Return the [x, y] coordinate for the center point of the cell that contains the specified text.  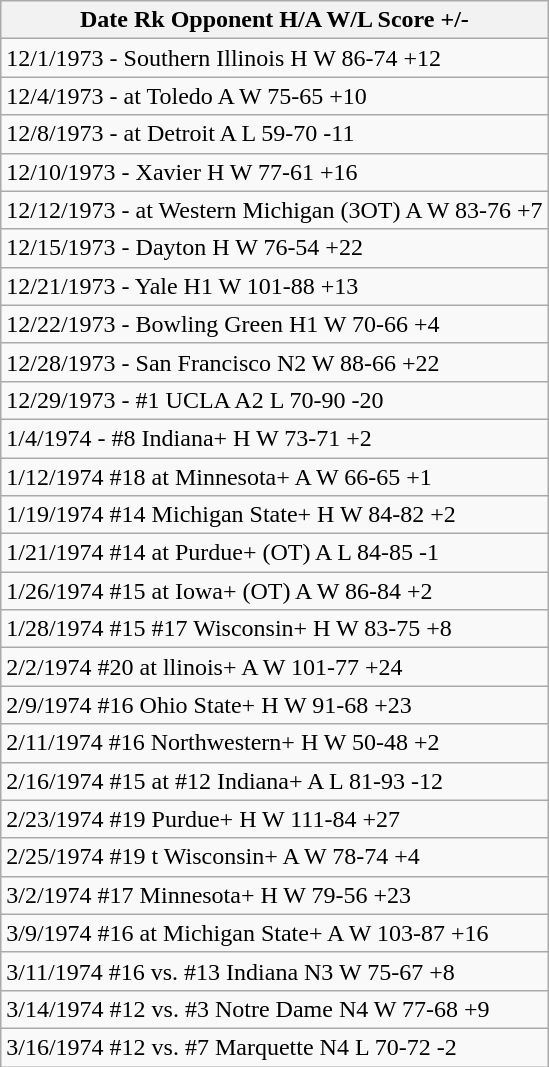
12/8/1973 - at Detroit A L 59-70 -11 [274, 134]
3/9/1974 #16 at Michigan State+ A W 103-87 +16 [274, 933]
3/2/1974 #17 Minnesota+ H W 79-56 +23 [274, 895]
1/26/1974 #15 at Iowa+ (OT) A W 86-84 +2 [274, 591]
12/15/1973 - Dayton H W 76-54 +22 [274, 248]
12/1/1973 - Southern Illinois H W 86-74 +12 [274, 58]
12/29/1973 - #1 UCLA A2 L 70-90 -20 [274, 400]
3/11/1974 #16 vs. #13 Indiana N3 W 75-67 +8 [274, 971]
12/28/1973 - San Francisco N2 W 88-66 +22 [274, 362]
1/21/1974 #14 at Purdue+ (OT) A L 84-85 -1 [274, 553]
12/4/1973 - at Toledo A W 75-65 +10 [274, 96]
Date Rk Opponent H/A W/L Score +/- [274, 20]
12/10/1973 - Xavier H W 77-61 +16 [274, 172]
12/12/1973 - at Western Michigan (3OT) A W 83-76 +7 [274, 210]
12/22/1973 - Bowling Green H1 W 70-66 +4 [274, 324]
12/21/1973 - Yale H1 W 101-88 +13 [274, 286]
2/2/1974 #20 at llinois+ A W 101-77 +24 [274, 667]
2/25/1974 #19 t Wisconsin+ A W 78-74 +4 [274, 857]
2/16/1974 #15 at #12 Indiana+ A L 81-93 -12 [274, 781]
3/16/1974 #12 vs. #7 Marquette N4 L 70-72 -2 [274, 1047]
2/9/1974 #16 Ohio State+ H W 91-68 +23 [274, 705]
1/28/1974 #15 #17 Wisconsin+ H W 83-75 +8 [274, 629]
1/12/1974 #18 at Minnesota+ A W 66-65 +1 [274, 477]
1/19/1974 #14 Michigan State+ H W 84-82 +2 [274, 515]
2/11/1974 #16 Northwestern+ H W 50-48 +2 [274, 743]
2/23/1974 #19 Purdue+ H W 111-84 +27 [274, 819]
3/14/1974 #12 vs. #3 Notre Dame N4 W 77-68 +9 [274, 1009]
1/4/1974 - #8 Indiana+ H W 73-71 +2 [274, 438]
